From the cell containing the given text, extract its center point as (X, Y) coordinate. 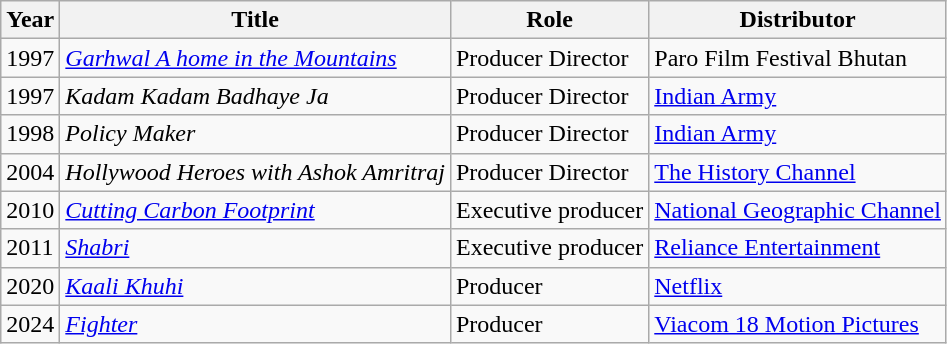
Policy Maker (256, 134)
Hollywood Heroes with Ashok Amritraj (256, 172)
Kadam Kadam Badhaye Ja (256, 96)
2011 (30, 248)
Viacom 18 Motion Pictures (798, 324)
Paro Film Festival Bhutan (798, 58)
Netflix (798, 286)
1998 (30, 134)
Role (549, 20)
Year (30, 20)
Title (256, 20)
2024 (30, 324)
2004 (30, 172)
The History Channel (798, 172)
Reliance Entertainment (798, 248)
National Geographic Channel (798, 210)
2010 (30, 210)
Cutting Carbon Footprint (256, 210)
Shabri (256, 248)
Distributor (798, 20)
Kaali Khuhi (256, 286)
2020 (30, 286)
Garhwal A home in the Mountains (256, 58)
Fighter (256, 324)
